For the text-containing cell, return its midpoint in (x, y) coordinate format. 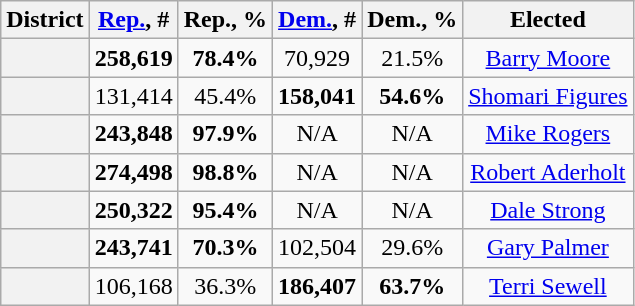
Rep., % (225, 20)
Elected (548, 20)
98.8% (225, 172)
102,504 (318, 248)
54.6% (412, 96)
243,848 (134, 134)
Dem., # (318, 20)
274,498 (134, 172)
243,741 (134, 248)
District (45, 20)
45.4% (225, 96)
78.4% (225, 58)
Dale Strong (548, 210)
Gary Palmer (548, 248)
Terri Sewell (548, 286)
131,414 (134, 96)
70,929 (318, 58)
29.6% (412, 248)
63.7% (412, 286)
Mike Rogers (548, 134)
258,619 (134, 58)
158,041 (318, 96)
36.3% (225, 286)
Robert Aderholt (548, 172)
Barry Moore (548, 58)
250,322 (134, 210)
Dem., % (412, 20)
70.3% (225, 248)
97.9% (225, 134)
Rep., # (134, 20)
95.4% (225, 210)
21.5% (412, 58)
106,168 (134, 286)
186,407 (318, 286)
Shomari Figures (548, 96)
